Capture the cell that displays the provided text and extract its (x, y) central coordinate. 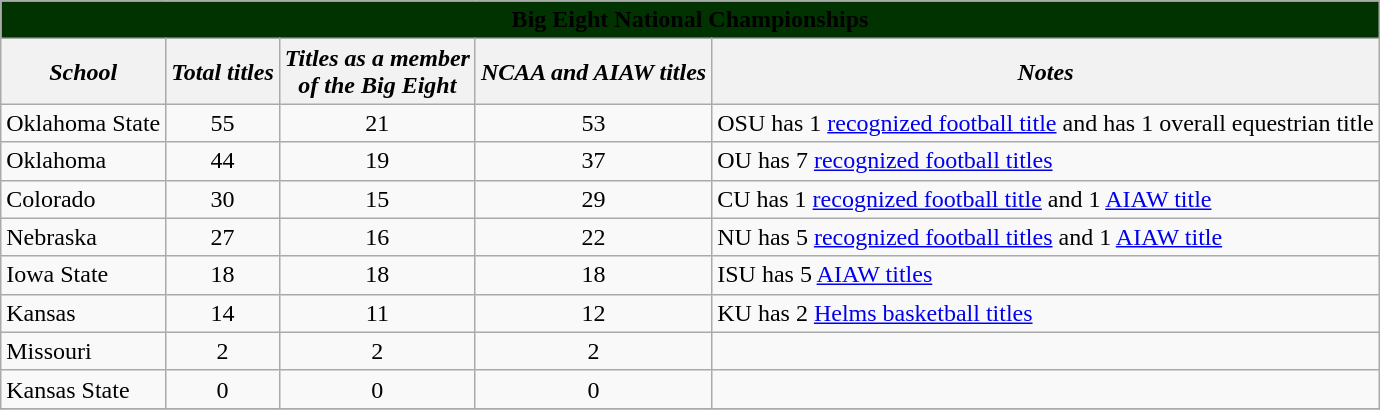
OU has 7 recognized football titles (1046, 161)
Oklahoma State (84, 123)
CU has 1 recognized football title and 1 AIAW title (1046, 199)
NCAA and AIAW titles (593, 72)
Missouri (84, 351)
21 (377, 123)
14 (223, 313)
19 (377, 161)
53 (593, 123)
Nebraska (84, 237)
55 (223, 123)
Total titles (223, 72)
ISU has 5 AIAW titles (1046, 275)
29 (593, 199)
15 (377, 199)
Oklahoma (84, 161)
Kansas (84, 313)
Big Eight National Championships (690, 20)
27 (223, 237)
School (84, 72)
NU has 5 recognized football titles and 1 AIAW title (1046, 237)
37 (593, 161)
22 (593, 237)
OSU has 1 recognized football title and has 1 overall equestrian title (1046, 123)
16 (377, 237)
11 (377, 313)
Colorado (84, 199)
Iowa State (84, 275)
Kansas State (84, 389)
KU has 2 Helms basketball titles (1046, 313)
Notes (1046, 72)
Titles as a memberof the Big Eight (377, 72)
44 (223, 161)
12 (593, 313)
30 (223, 199)
